Return the [x, y] coordinate for the center point of the cell that contains the specified text.  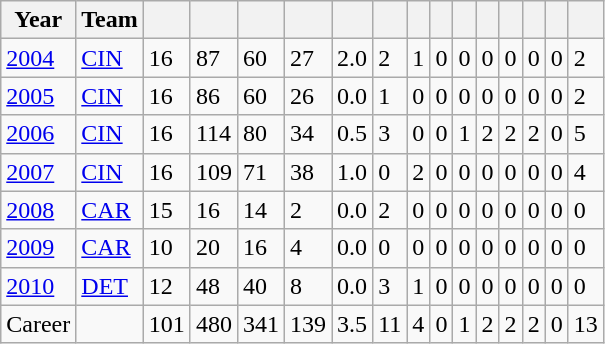
40 [260, 286]
86 [214, 96]
10 [166, 248]
2008 [38, 210]
71 [260, 172]
11 [390, 324]
87 [214, 58]
Career [38, 324]
14 [260, 210]
38 [308, 172]
2004 [38, 58]
341 [260, 324]
2007 [38, 172]
2.0 [352, 58]
27 [308, 58]
Team [110, 20]
80 [260, 134]
114 [214, 134]
2006 [38, 134]
0.5 [352, 134]
2010 [38, 286]
5 [586, 134]
DET [110, 286]
8 [308, 286]
139 [308, 324]
101 [166, 324]
2009 [38, 248]
20 [214, 248]
26 [308, 96]
3.5 [352, 324]
Year [38, 20]
1.0 [352, 172]
480 [214, 324]
2005 [38, 96]
13 [586, 324]
12 [166, 286]
48 [214, 286]
109 [214, 172]
15 [166, 210]
34 [308, 134]
